Pinpoint the cell where the given text exists, returning its [x, y] midpoint coordinate. 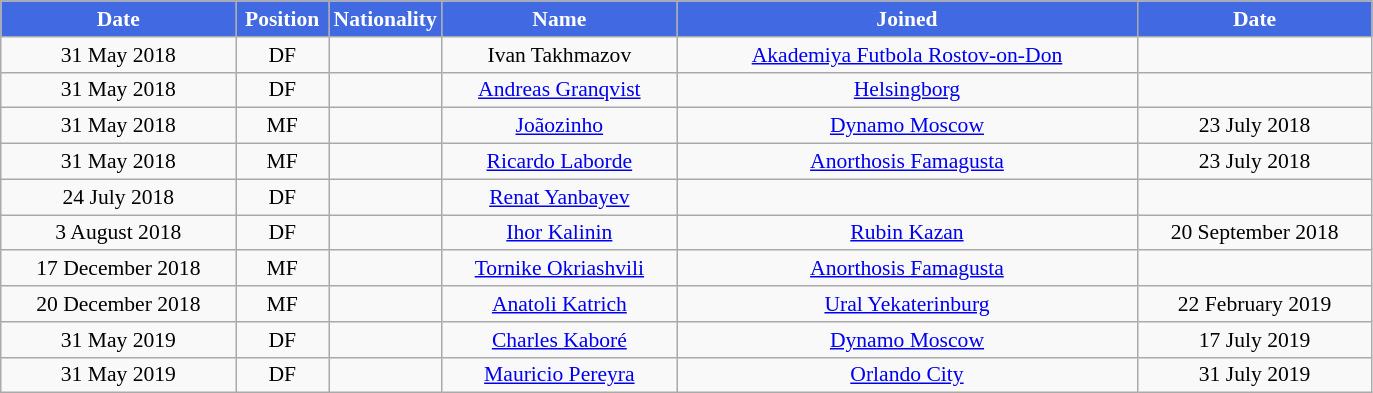
3 August 2018 [118, 233]
31 July 2019 [1254, 375]
Renat Yanbayev [560, 197]
Ihor Kalinin [560, 233]
20 December 2018 [118, 304]
Position [282, 19]
Nationality [384, 19]
Ricardo Laborde [560, 162]
Anatoli Katrich [560, 304]
Ural Yekaterinburg [907, 304]
Charles Kaboré [560, 340]
Orlando City [907, 375]
24 July 2018 [118, 197]
Joined [907, 19]
22 February 2019 [1254, 304]
Helsingborg [907, 90]
Akademiya Futbola Rostov-on-Don [907, 55]
Joãozinho [560, 126]
Name [560, 19]
17 July 2019 [1254, 340]
Rubin Kazan [907, 233]
Tornike Okriashvili [560, 269]
20 September 2018 [1254, 233]
Mauricio Pereyra [560, 375]
Ivan Takhmazov [560, 55]
Andreas Granqvist [560, 90]
17 December 2018 [118, 269]
